Detect which cell encompasses the target text, then output its (X, Y) center coordinate. 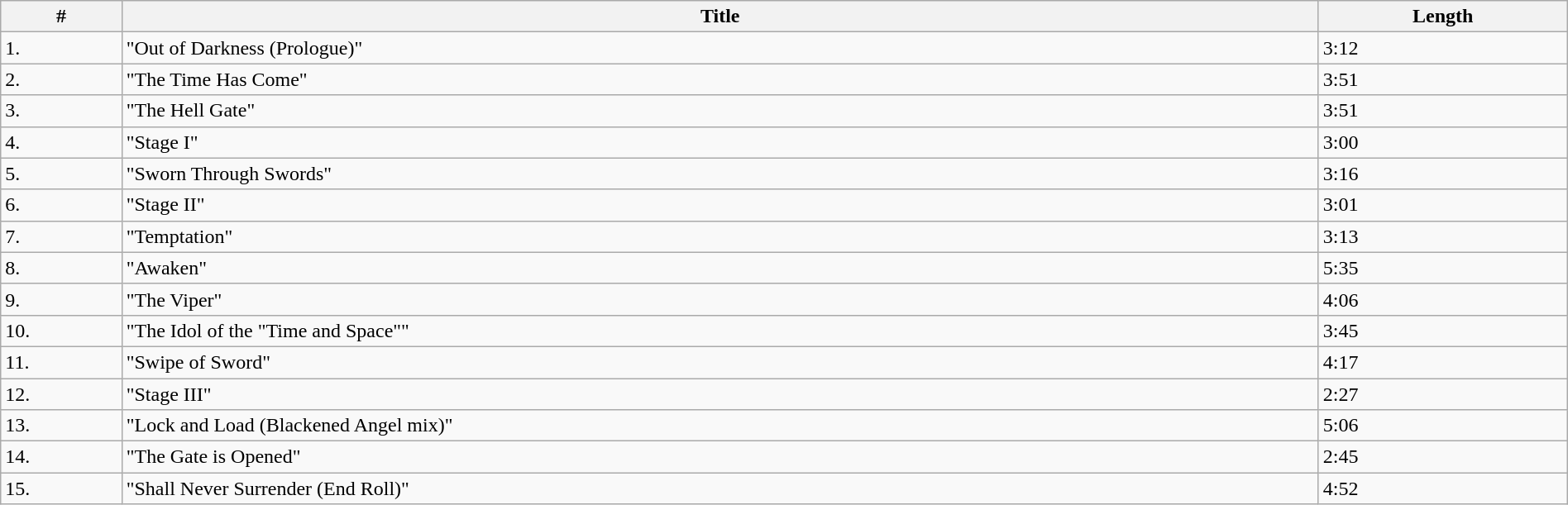
4:52 (1442, 488)
"The Idol of the "Time and Space"" (719, 331)
3:13 (1442, 236)
7. (61, 236)
15. (61, 488)
"Sworn Through Swords" (719, 174)
"Stage III" (719, 394)
"Swipe of Sword" (719, 362)
3. (61, 111)
3:01 (1442, 205)
"Out of Darkness (Prologue)" (719, 48)
5:35 (1442, 268)
9. (61, 299)
3:00 (1442, 142)
2:27 (1442, 394)
3:16 (1442, 174)
"Awaken" (719, 268)
"Stage II" (719, 205)
3:45 (1442, 331)
"The Gate is Opened" (719, 457)
5:06 (1442, 426)
13. (61, 426)
3:12 (1442, 48)
2. (61, 79)
"The Hell Gate" (719, 111)
"Shall Never Surrender (End Roll)" (719, 488)
# (61, 17)
Title (719, 17)
"The Time Has Come" (719, 79)
"Lock and Load (Blackened Angel mix)" (719, 426)
12. (61, 394)
4:17 (1442, 362)
10. (61, 331)
8. (61, 268)
11. (61, 362)
"Temptation" (719, 236)
5. (61, 174)
2:45 (1442, 457)
4. (61, 142)
"Stage I" (719, 142)
"The Viper" (719, 299)
14. (61, 457)
1. (61, 48)
6. (61, 205)
Length (1442, 17)
4:06 (1442, 299)
